From the cell containing the given text, extract its center point as (x, y) coordinate. 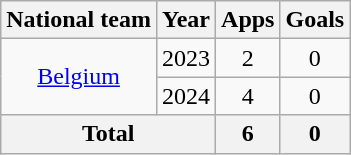
Goals (315, 20)
Total (108, 134)
2024 (186, 96)
6 (248, 134)
National team (79, 20)
4 (248, 96)
Belgium (79, 77)
Year (186, 20)
2 (248, 58)
Apps (248, 20)
2023 (186, 58)
